Identify which cell holds the provided text, then report its (X, Y) central coordinate. 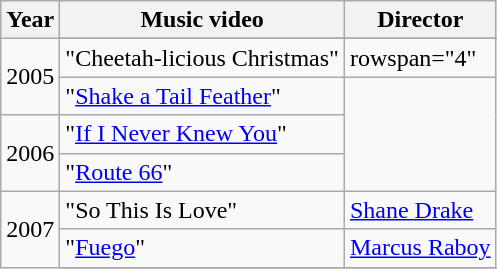
"Shake a Tail Feather" (202, 96)
Shane Drake (420, 210)
"Fuego" (202, 248)
Year (30, 20)
2005 (30, 77)
"Cheetah-licious Christmas" (202, 58)
rowspan="4" (420, 58)
"So This Is Love" (202, 210)
2006 (30, 153)
"Route 66" (202, 172)
Director (420, 20)
2007 (30, 229)
Music video (202, 20)
"If I Never Knew You" (202, 134)
Marcus Raboy (420, 248)
